Return (x, y) of the center of cell containing provided text 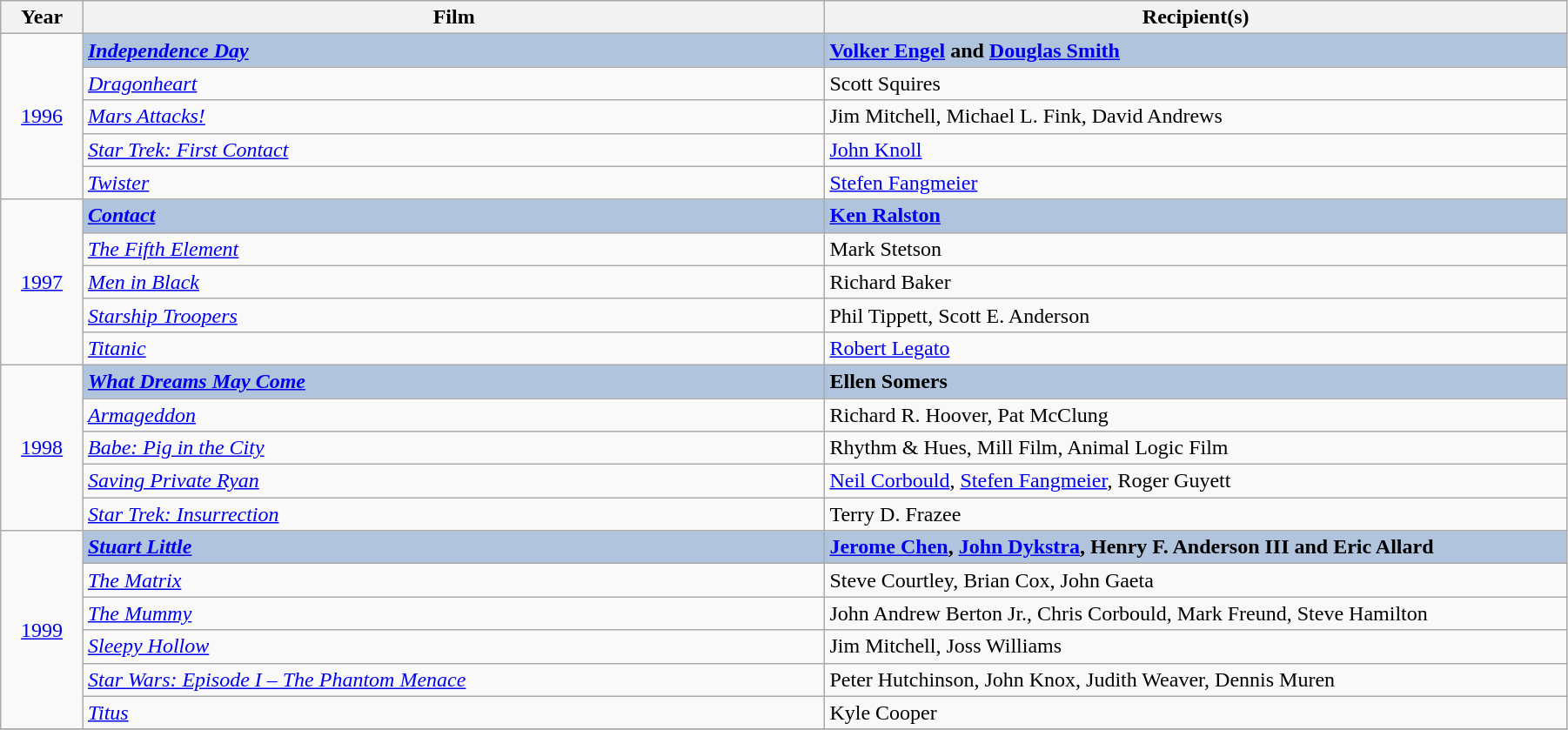
Peter Hutchinson, John Knox, Judith Weaver, Dennis Muren (1196, 680)
Film (453, 17)
1996 (42, 117)
Scott Squires (1196, 84)
Phil Tippett, Scott E. Anderson (1196, 315)
Titanic (453, 348)
Titus (453, 713)
John Knoll (1196, 150)
The Matrix (453, 580)
Terry D. Frazee (1196, 514)
Ellen Somers (1196, 381)
Star Trek: Insurrection (453, 514)
Jim Mitchell, Michael L. Fink, David Andrews (1196, 117)
Sleepy Hollow (453, 646)
Jim Mitchell, Joss Williams (1196, 646)
The Mummy (453, 613)
Ken Ralston (1196, 216)
Men in Black (453, 282)
Stefen Fangmeier (1196, 183)
Neil Corbould, Stefen Fangmeier, Roger Guyett (1196, 481)
Volker Engel and Douglas Smith (1196, 50)
Mars Attacks! (453, 117)
Independence Day (453, 50)
Steve Courtley, Brian Cox, John Gaeta (1196, 580)
Robert Legato (1196, 348)
Twister (453, 183)
John Andrew Berton Jr., Chris Corbould, Mark Freund, Steve Hamilton (1196, 613)
1999 (42, 630)
Stuart Little (453, 547)
Contact (453, 216)
Jerome Chen, John Dykstra, Henry F. Anderson III and Eric Allard (1196, 547)
Saving Private Ryan (453, 481)
Armageddon (453, 415)
Star Trek: First Contact (453, 150)
Recipient(s) (1196, 17)
Year (42, 17)
Mark Stetson (1196, 249)
Starship Troopers (453, 315)
Richard R. Hoover, Pat McClung (1196, 415)
Kyle Cooper (1196, 713)
Dragonheart (453, 84)
What Dreams May Come (453, 381)
Rhythm & Hues, Mill Film, Animal Logic Film (1196, 448)
1997 (42, 282)
Babe: Pig in the City (453, 448)
Richard Baker (1196, 282)
1998 (42, 447)
Star Wars: Episode I – The Phantom Menace (453, 680)
The Fifth Element (453, 249)
